Search for the cell housing the specified text and yield its [x, y] center coordinate. 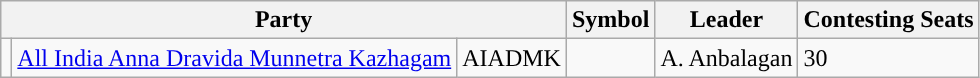
A. Anbalagan [726, 58]
Contesting Seats [888, 20]
All India Anna Dravida Munnetra Kazhagam [234, 58]
Leader [726, 20]
Party [284, 20]
30 [888, 58]
AIADMK [512, 58]
Symbol [610, 20]
